Detect which cell encompasses the target text, then output its (X, Y) center coordinate. 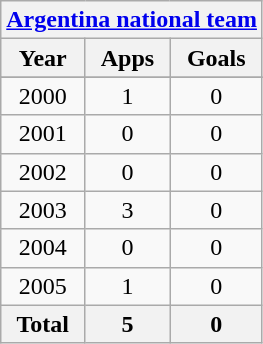
Total (43, 324)
2002 (43, 172)
Argentina national team (132, 20)
2003 (43, 210)
5 (128, 324)
3 (128, 210)
Goals (216, 58)
2005 (43, 286)
2000 (43, 96)
Year (43, 58)
2001 (43, 134)
2004 (43, 248)
Apps (128, 58)
